Scan for the cell matching the given text and deliver its (X, Y) coordinate at center. 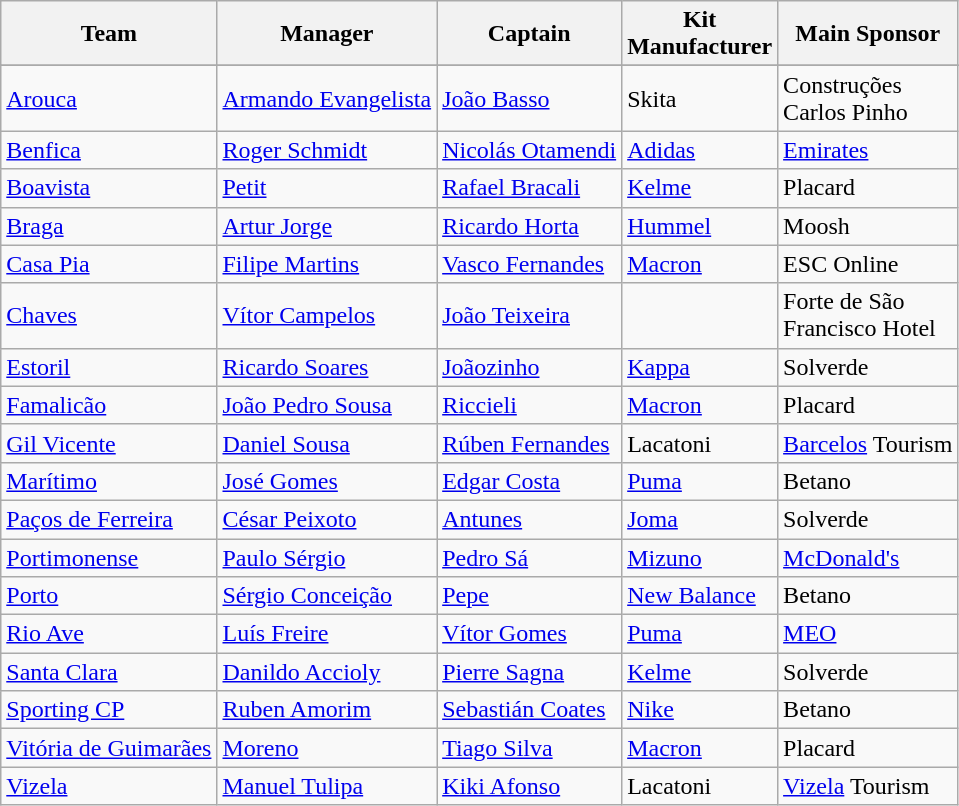
MEO (868, 634)
Adidas (700, 150)
Moreno (327, 748)
Ricardo Soares (327, 367)
Danildo Accioly (327, 672)
Forte de SãoFrancisco Hotel (868, 316)
César Peixoto (327, 519)
Porto (109, 596)
Edgar Costa (530, 481)
Portimonense (109, 557)
Ricardo Horta (530, 226)
Joma (700, 519)
Vizela Tourism (868, 786)
Paulo Sérgio (327, 557)
Famalicão (109, 405)
João Teixeira (530, 316)
Barcelos Tourism (868, 443)
Team (109, 34)
Braga (109, 226)
Rafael Bracali (530, 188)
José Gomes (327, 481)
Rúben Fernandes (530, 443)
Filipe Martins (327, 264)
Petit (327, 188)
Boavista (109, 188)
Casa Pia (109, 264)
Benfica (109, 150)
ConstruçõesCarlos Pinho (868, 98)
Paços de Ferreira (109, 519)
Marítimo (109, 481)
Rio Ave (109, 634)
Vitória de Guimarães (109, 748)
Joãozinho (530, 367)
Pierre Sagna (530, 672)
Kiki Afonso (530, 786)
Main Sponsor (868, 34)
Pepe (530, 596)
Vizela (109, 786)
Nicolás Otamendi (530, 150)
Sebastián Coates (530, 710)
Mizuno (700, 557)
KitManufacturer (700, 34)
Roger Schmidt (327, 150)
Estoril (109, 367)
Kappa (700, 367)
Vítor Campelos (327, 316)
Armando Evangelista (327, 98)
João Basso (530, 98)
Tiago Silva (530, 748)
Pedro Sá (530, 557)
Artur Jorge (327, 226)
Gil Vicente (109, 443)
Captain (530, 34)
Vasco Fernandes (530, 264)
João Pedro Sousa (327, 405)
Hummel (700, 226)
Emirates (868, 150)
Manuel Tulipa (327, 786)
Nike (700, 710)
Ruben Amorim (327, 710)
Skita (700, 98)
Luís Freire (327, 634)
Chaves (109, 316)
Sérgio Conceição (327, 596)
Antunes (530, 519)
Sporting CP (109, 710)
New Balance (700, 596)
Daniel Sousa (327, 443)
Arouca (109, 98)
Riccieli (530, 405)
Moosh (868, 226)
Vítor Gomes (530, 634)
Santa Clara (109, 672)
McDonald's (868, 557)
ESC Online (868, 264)
Manager (327, 34)
